Pinpoint the cell where the given text exists, returning its [x, y] midpoint coordinate. 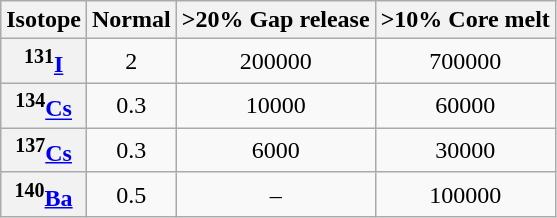
– [276, 194]
700000 [465, 62]
131I [44, 62]
>20% Gap release [276, 20]
134Cs [44, 106]
137Cs [44, 150]
6000 [276, 150]
Normal [131, 20]
0.5 [131, 194]
>10% Core melt [465, 20]
200000 [276, 62]
2 [131, 62]
140Ba [44, 194]
10000 [276, 106]
Isotope [44, 20]
100000 [465, 194]
60000 [465, 106]
30000 [465, 150]
